Determine the (X, Y) coordinate at the center of the cell enclosing the given text.  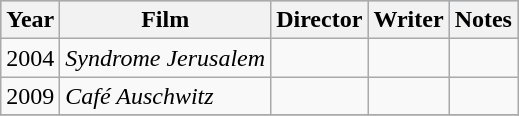
Year (30, 20)
Café Auschwitz (166, 96)
Director (320, 20)
Syndrome Jerusalem (166, 58)
Film (166, 20)
Writer (408, 20)
Notes (483, 20)
2009 (30, 96)
2004 (30, 58)
